Extract the (X, Y) coordinate from the center of the cell holding the provided text.  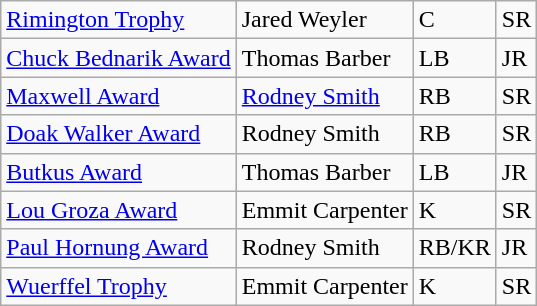
Doak Walker Award (118, 134)
Rimington Trophy (118, 20)
Paul Hornung Award (118, 248)
Chuck Bednarik Award (118, 58)
Wuerffel Trophy (118, 286)
RB/KR (454, 248)
Jared Weyler (324, 20)
Lou Groza Award (118, 210)
Maxwell Award (118, 96)
Butkus Award (118, 172)
C (454, 20)
